Find where the given text appears and provide that cell's center as (x, y) coordinate. 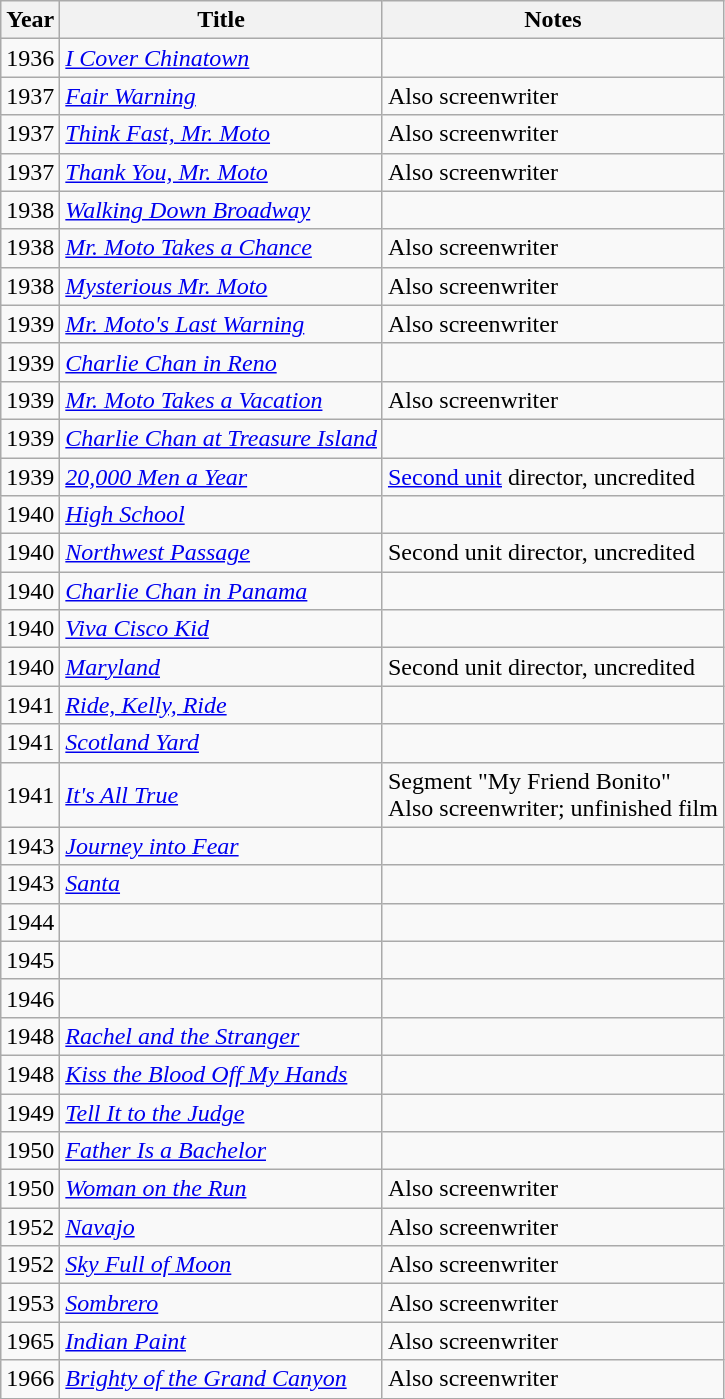
1965 (30, 1341)
Ride, Kelly, Ride (222, 705)
Charlie Chan in Reno (222, 362)
Northwest Passage (222, 553)
1953 (30, 1303)
Rachel and the Stranger (222, 1036)
Santa (222, 884)
Mysterious Mr. Moto (222, 286)
Navajo (222, 1227)
It's All True (222, 794)
Indian Paint (222, 1341)
Segment "My Friend Bonito"Also screenwriter; unfinished film (552, 794)
Year (30, 20)
Maryland (222, 667)
1949 (30, 1113)
Mr. Moto Takes a Vacation (222, 400)
Sky Full of Moon (222, 1265)
Notes (552, 20)
1944 (30, 922)
Walking Down Broadway (222, 210)
1936 (30, 58)
Charlie Chan at Treasure Island (222, 438)
Mr. Moto Takes a Chance (222, 248)
Tell It to the Judge (222, 1113)
Title (222, 20)
Mr. Moto's Last Warning (222, 324)
Brighty of the Grand Canyon (222, 1379)
Journey into Fear (222, 846)
Fair Warning (222, 96)
Woman on the Run (222, 1189)
Scotland Yard (222, 743)
I Cover Chinatown (222, 58)
Viva Cisco Kid (222, 629)
1945 (30, 960)
Thank You, Mr. Moto (222, 172)
1946 (30, 998)
Sombrero (222, 1303)
Kiss the Blood Off My Hands (222, 1074)
Father Is a Bachelor (222, 1151)
Think Fast, Mr. Moto (222, 134)
20,000 Men a Year (222, 477)
High School (222, 515)
1966 (30, 1379)
Charlie Chan in Panama (222, 591)
